From the cell containing the given text, extract its center point as (x, y) coordinate. 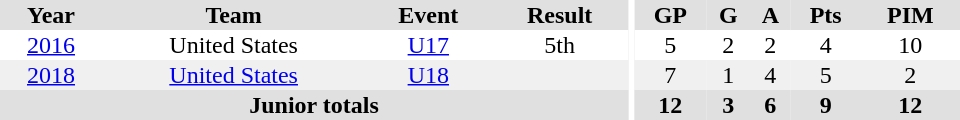
A (770, 15)
U18 (428, 75)
6 (770, 105)
G (728, 15)
Year (51, 15)
7 (670, 75)
GP (670, 15)
3 (728, 105)
PIM (910, 15)
Pts (826, 15)
9 (826, 105)
Result (560, 15)
10 (910, 45)
2016 (51, 45)
5th (560, 45)
Event (428, 15)
Team (234, 15)
1 (728, 75)
Junior totals (314, 105)
2018 (51, 75)
U17 (428, 45)
